Determine the [x, y] coordinate at the center of the cell enclosing the given text.  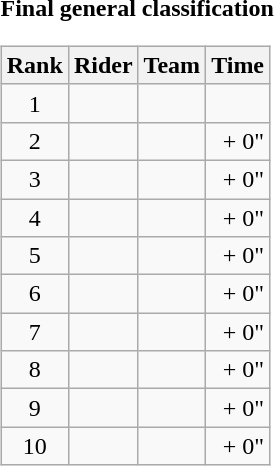
7 [34, 332]
Rank [34, 65]
5 [34, 256]
8 [34, 370]
1 [34, 103]
9 [34, 408]
4 [34, 217]
6 [34, 294]
2 [34, 141]
10 [34, 446]
3 [34, 179]
Team [172, 65]
Rider [103, 65]
Time [238, 65]
